From the cell containing the given text, extract its center point as [X, Y] coordinate. 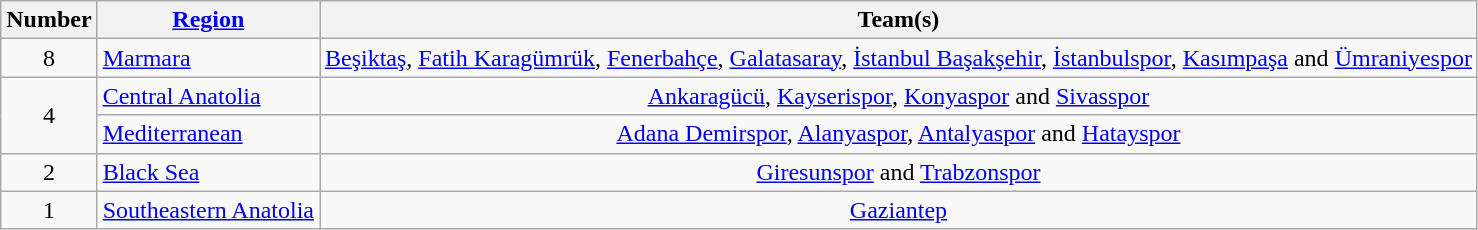
Region [208, 20]
Beşiktaş, Fatih Karagümrük, Fenerbahçe, Galatasaray, İstanbul Başakşehir, İstanbulspor, Kasımpaşa and Ümraniyespor [899, 58]
Central Anatolia [208, 96]
Ankaragücü, Kayserispor, Konyaspor and Sivasspor [899, 96]
8 [49, 58]
Adana Demirspor, Alanyaspor, Antalyaspor and Hatayspor [899, 134]
Giresunspor and Trabzonspor [899, 172]
2 [49, 172]
Marmara [208, 58]
Southeastern Anatolia [208, 210]
Mediterranean [208, 134]
Gaziantep [899, 210]
4 [49, 115]
Team(s) [899, 20]
Number [49, 20]
1 [49, 210]
Black Sea [208, 172]
